Identify which cell holds the provided text, then report its [X, Y] central coordinate. 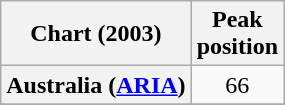
Peakposition [237, 34]
66 [237, 85]
Chart (2003) [96, 34]
Australia (ARIA) [96, 85]
